From the cell containing the given text, extract its center point as [x, y] coordinate. 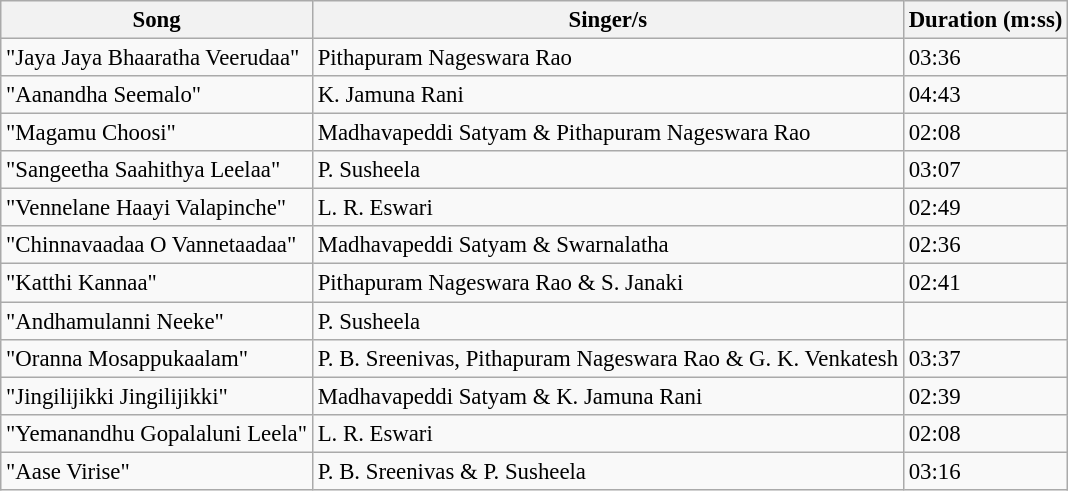
02:39 [985, 396]
"Katthi Kannaa" [157, 283]
Duration (m:ss) [985, 20]
03:37 [985, 358]
K. Jamuna Rani [608, 95]
"Oranna Mosappukaalam" [157, 358]
03:16 [985, 471]
Pithapuram Nageswara Rao & S. Janaki [608, 283]
"Jaya Jaya Bhaaratha Veerudaa" [157, 58]
"Magamu Choosi" [157, 133]
"Vennelane Haayi Valapinche" [157, 208]
02:41 [985, 283]
P. B. Sreenivas, Pithapuram Nageswara Rao & G. K. Venkatesh [608, 358]
"Aase Virise" [157, 471]
P. B. Sreenivas & P. Susheela [608, 471]
"Sangeetha Saahithya Leelaa" [157, 170]
"Chinnavaadaa O Vannetaadaa" [157, 245]
04:43 [985, 95]
"Jingilijikki Jingilijikki" [157, 396]
Madhavapeddi Satyam & Pithapuram Nageswara Rao [608, 133]
02:49 [985, 208]
Singer/s [608, 20]
03:36 [985, 58]
Madhavapeddi Satyam & K. Jamuna Rani [608, 396]
"Andhamulanni Neeke" [157, 321]
02:36 [985, 245]
03:07 [985, 170]
"Aanandha Seemalo" [157, 95]
Pithapuram Nageswara Rao [608, 58]
Song [157, 20]
"Yemanandhu Gopalaluni Leela" [157, 433]
Madhavapeddi Satyam & Swarnalatha [608, 245]
